Locate the cell with the specified text and output its [x, y] center coordinate. 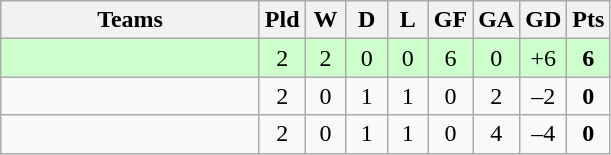
GD [544, 20]
D [366, 20]
–4 [544, 134]
L [408, 20]
GA [496, 20]
–2 [544, 96]
Pld [282, 20]
GF [450, 20]
+6 [544, 58]
Teams [130, 20]
W [326, 20]
Pts [588, 20]
4 [496, 134]
